Scan for the cell matching the given text and deliver its [X, Y] coordinate at center. 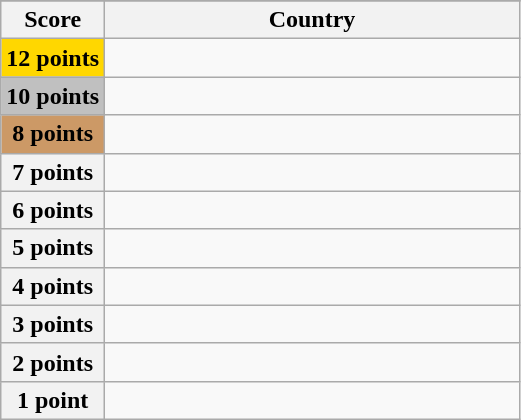
6 points [53, 210]
2 points [53, 362]
8 points [53, 134]
12 points [53, 58]
3 points [53, 324]
Country [312, 20]
Score [53, 20]
10 points [53, 96]
1 point [53, 400]
4 points [53, 286]
5 points [53, 248]
7 points [53, 172]
